Return [X, Y] of the center of cell containing provided text 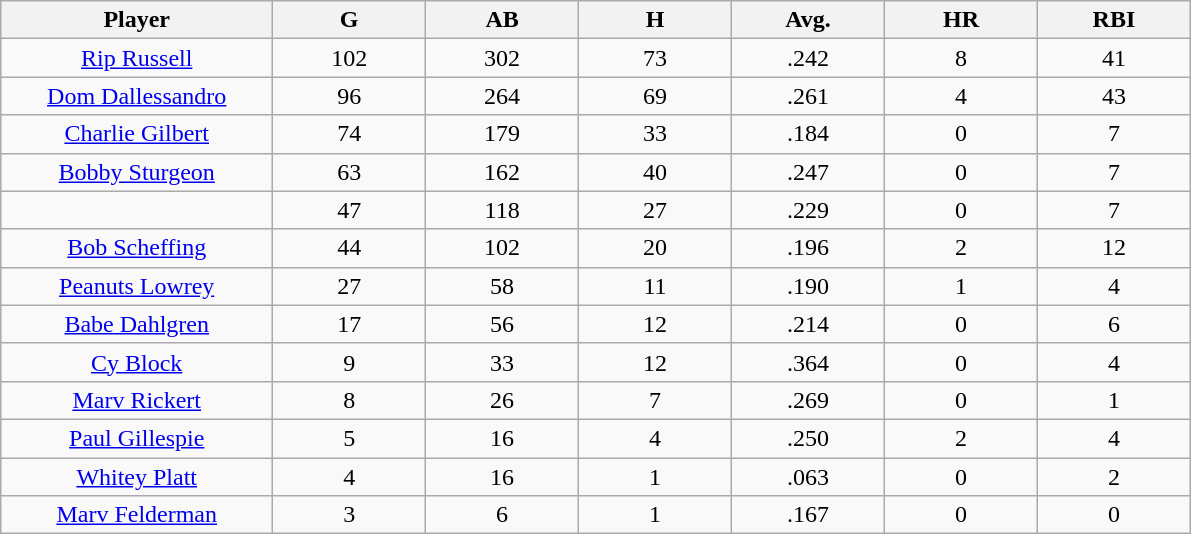
RBI [1114, 20]
.184 [808, 134]
302 [502, 58]
Dom Dallessandro [137, 96]
Avg. [808, 20]
74 [350, 134]
.063 [808, 477]
AB [502, 20]
H [656, 20]
Bob Scheffing [137, 248]
Babe Dahlgren [137, 324]
11 [656, 286]
Marv Felderman [137, 515]
118 [502, 210]
162 [502, 172]
Paul Gillespie [137, 438]
Peanuts Lowrey [137, 286]
26 [502, 400]
G [350, 20]
40 [656, 172]
HR [960, 20]
44 [350, 248]
56 [502, 324]
179 [502, 134]
Marv Rickert [137, 400]
.190 [808, 286]
20 [656, 248]
.242 [808, 58]
.364 [808, 362]
58 [502, 286]
.261 [808, 96]
.269 [808, 400]
69 [656, 96]
Cy Block [137, 362]
Rip Russell [137, 58]
.214 [808, 324]
.167 [808, 515]
96 [350, 96]
43 [1114, 96]
Whitey Platt [137, 477]
Player [137, 20]
3 [350, 515]
Charlie Gilbert [137, 134]
.229 [808, 210]
.247 [808, 172]
Bobby Sturgeon [137, 172]
.250 [808, 438]
73 [656, 58]
.196 [808, 248]
17 [350, 324]
9 [350, 362]
264 [502, 96]
41 [1114, 58]
63 [350, 172]
5 [350, 438]
47 [350, 210]
